Locate the cell with the specified text and output its (X, Y) center coordinate. 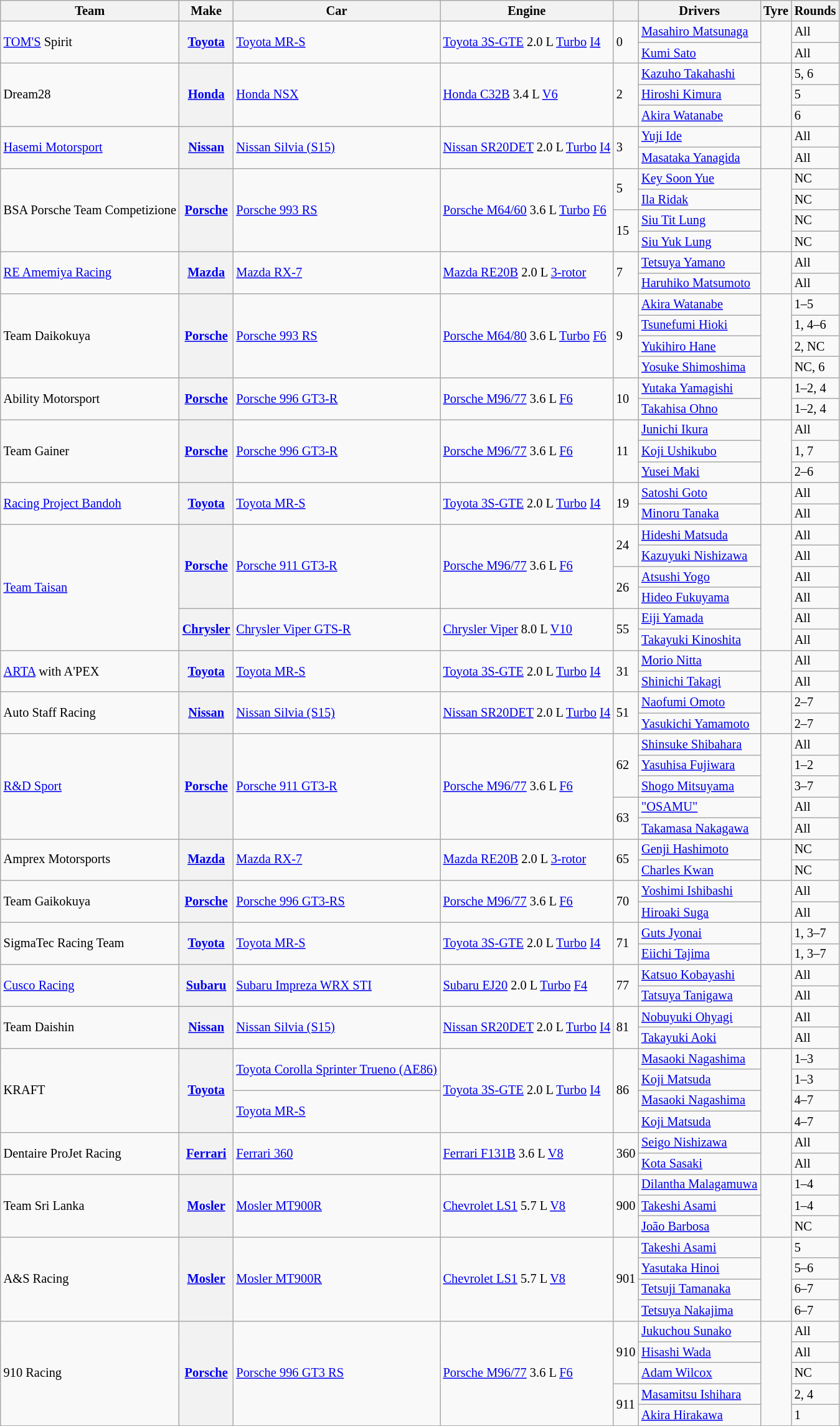
10 (626, 399)
15 (626, 230)
Key Soon Yue (699, 179)
Car (336, 11)
Auto Staff Racing (90, 712)
Engine (527, 11)
Cusco Racing (90, 985)
Porsche M64/80 3.6 L Turbo F6 (527, 336)
5–6 (816, 1268)
2, 4 (816, 1394)
Amprex Motorsports (90, 859)
Shinsuke Shibahara (699, 744)
0 (626, 42)
TOM'S Spirit (90, 42)
Racing Project Bandoh (90, 503)
62 (626, 765)
Yosuke Shimoshima (699, 367)
Subaru (207, 985)
Team Sri Lanka (90, 1206)
77 (626, 985)
Charles Kwan (699, 870)
Ferrari F131B 3.6 L V8 (527, 1153)
Ila Ridak (699, 199)
ARTA with A'PEX (90, 671)
Porsche 996 GT3-RS (336, 902)
Akira Hirakawa (699, 1415)
Masamitsu Ishihara (699, 1394)
Ability Motorsport (90, 399)
A&S Racing (90, 1279)
Chrysler (207, 629)
BSA Porsche Team Competizione (90, 210)
Yutaka Yamagishi (699, 388)
Kazuho Takahashi (699, 73)
Team Gaikokuya (90, 902)
Tyre (776, 11)
1–5 (816, 305)
Porsche 996 GT3 RS (336, 1373)
Hisashi Wada (699, 1352)
Siu Tit Lung (699, 220)
Dream28 (90, 95)
Takamasa Nakagawa (699, 828)
Yusei Maki (699, 472)
2, NC (816, 346)
Team Taisan (90, 587)
5, 6 (816, 73)
2 (626, 95)
910 (626, 1353)
Masahiro Matsunaga (699, 32)
Subaru Impreza WRX STI (336, 985)
Morio Nitta (699, 661)
55 (626, 629)
Yoshimi Ishibashi (699, 891)
71 (626, 943)
Honda NSX (336, 95)
Minoru Tanaka (699, 514)
Jukuchou Sunako (699, 1331)
Shinichi Takagi (699, 681)
Ferrari (207, 1153)
Team Gainer (90, 451)
Honda (207, 95)
65 (626, 859)
Team Daikokuya (90, 336)
1 (816, 1415)
Junichi Ikura (699, 430)
Yasutaka Hinoi (699, 1268)
Eiichi Tajima (699, 954)
24 (626, 545)
R&D Sport (90, 786)
1, 7 (816, 451)
Dilantha Malagamuwa (699, 1184)
Hasemi Motorsport (90, 147)
3–7 (816, 786)
1–2 (816, 765)
Nobuyuki Ohyagi (699, 1017)
9 (626, 336)
Seigo Nishizawa (699, 1143)
6 (816, 116)
Tetsuya Yamano (699, 262)
2–6 (816, 472)
Kazuyuki Nishizawa (699, 555)
Porsche M64/60 3.6 L Turbo F6 (527, 210)
Takayuki Kinoshita (699, 640)
Yasuhisa Fujiwara (699, 765)
Genji Hashimoto (699, 849)
KRAFT (90, 1090)
Rounds (816, 11)
63 (626, 817)
911 (626, 1405)
Yukihiro Hane (699, 346)
RE Amemiya Racing (90, 273)
Adam Wilcox (699, 1373)
Katsuo Kobayashi (699, 975)
70 (626, 902)
901 (626, 1279)
900 (626, 1206)
7 (626, 273)
Hiroshi Kimura (699, 95)
Chrysler Viper GTS-R (336, 629)
Hideshi Matsuda (699, 535)
Subaru EJ20 2.0 L Turbo F4 (527, 985)
SigmaTec Racing Team (90, 943)
Atsushi Yogo (699, 577)
19 (626, 503)
Team Daishin (90, 1027)
3 (626, 147)
Kumi Sato (699, 53)
"OSAMU" (699, 807)
Tsunefumi Hioki (699, 325)
João Barbosa (699, 1226)
Chrysler Viper 8.0 L V10 (527, 629)
Naofumi Omoto (699, 702)
11 (626, 451)
Shogo Mitsuyama (699, 786)
Make (207, 11)
Tetsuji Tamanaka (699, 1289)
26 (626, 587)
Takahisa Ohno (699, 409)
Kota Sasaki (699, 1163)
Guts Jyonai (699, 933)
Tetsuya Nakajima (699, 1310)
Yasukichi Yamamoto (699, 724)
NC, 6 (816, 367)
Hiroaki Suga (699, 912)
Ferrari 360 (336, 1153)
Takayuki Aoki (699, 1038)
31 (626, 671)
Toyota Corolla Sprinter Trueno (AE86) (336, 1069)
Satoshi Goto (699, 493)
51 (626, 712)
1, 4–6 (816, 325)
81 (626, 1027)
Team (90, 11)
Masataka Yanagida (699, 158)
86 (626, 1090)
Tatsuya Tanigawa (699, 996)
Drivers (699, 11)
Eiji Yamada (699, 618)
Hideo Fukuyama (699, 598)
Haruhiko Matsumoto (699, 283)
Dentaire ProJet Racing (90, 1153)
Yuji Ide (699, 136)
360 (626, 1153)
910 Racing (90, 1373)
Koji Ushikubo (699, 451)
Siu Yuk Lung (699, 242)
Honda C32B 3.4 L V6 (527, 95)
